Locate the cell with the specified text and output its [x, y] center coordinate. 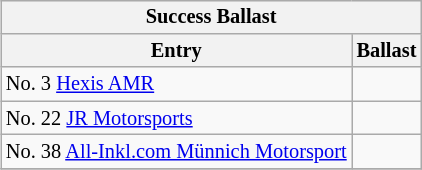
Ballast [387, 51]
Entry [176, 51]
No. 22 JR Motorsports [176, 118]
No. 3 Hexis AMR [176, 84]
Success Ballast [211, 17]
No. 38 All-Inkl.com Münnich Motorsport [176, 152]
